Locate the cell with the specified text and output its [X, Y] center coordinate. 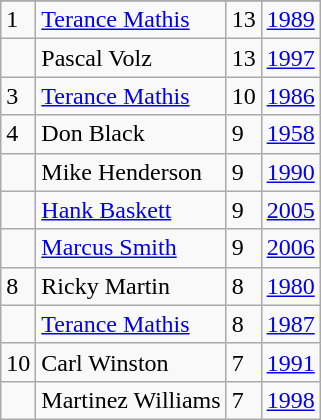
1991 [290, 362]
2006 [290, 248]
2005 [290, 210]
Mike Henderson [131, 172]
Don Black [131, 134]
3 [18, 96]
Pascal Volz [131, 58]
Martinez Williams [131, 400]
Hank Baskett [131, 210]
1989 [290, 20]
1997 [290, 58]
1990 [290, 172]
1 [18, 20]
4 [18, 134]
1986 [290, 96]
1998 [290, 400]
1980 [290, 286]
Ricky Martin [131, 286]
1958 [290, 134]
Carl Winston [131, 362]
Marcus Smith [131, 248]
1987 [290, 324]
